Find where the given text appears and provide that cell's center as [x, y] coordinate. 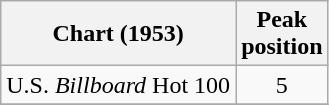
Peakposition [282, 34]
Chart (1953) [118, 34]
5 [282, 85]
U.S. Billboard Hot 100 [118, 85]
